Determine the [X, Y] coordinate at the center of the cell enclosing the given text.  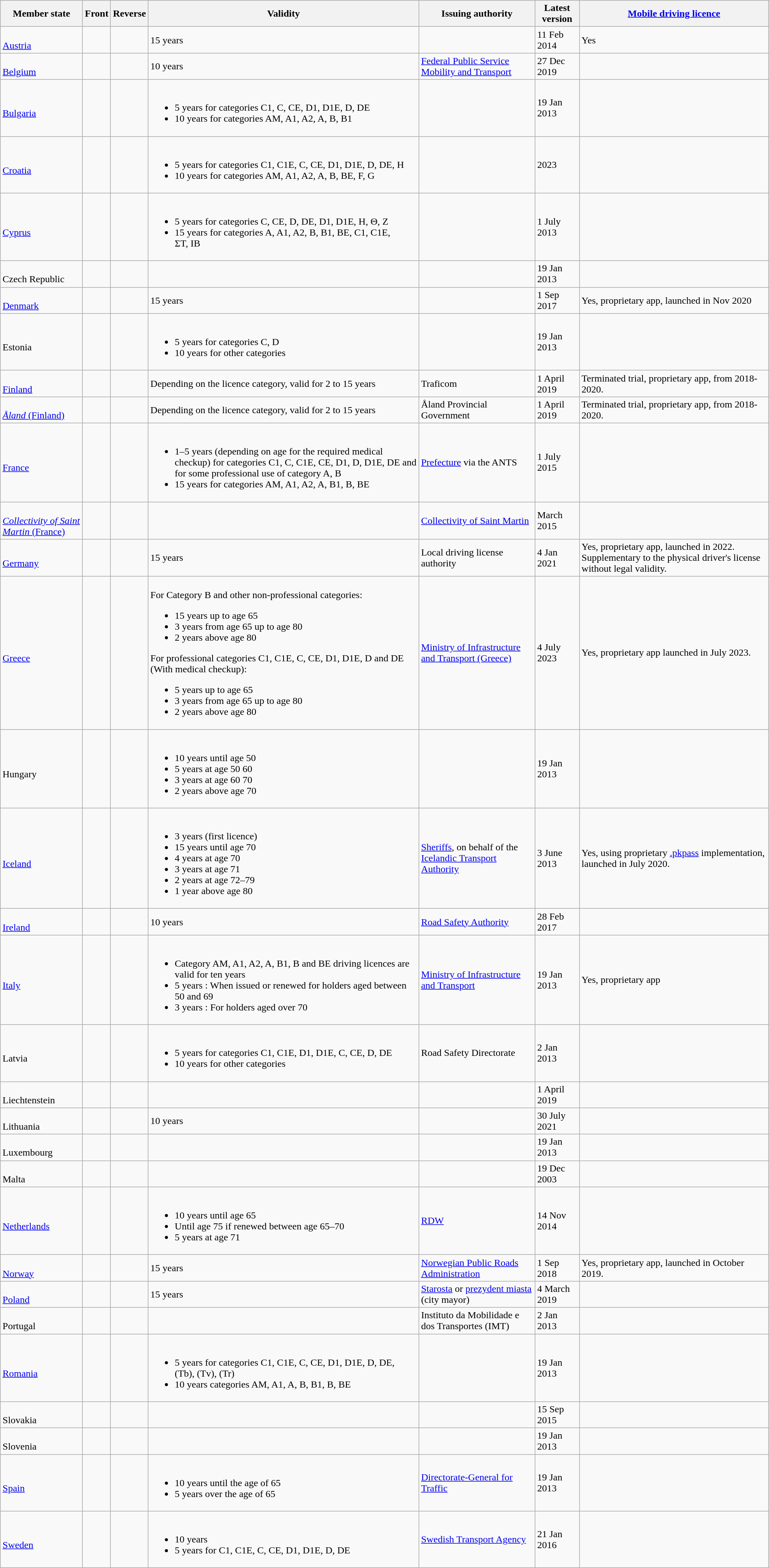
10 years until age 65Until age 75 if renewed between age 65–705 years at age 71 [283, 1221]
1 July 2015 [557, 462]
Traficom [477, 384]
Road Safety Authority [477, 922]
1 July 2013 [557, 227]
Romania [41, 1368]
1 Sep 2018 [557, 1268]
March 2015 [557, 521]
5 years for categories C1, C1E, D1, D1E, C, CE, D, DE10 years for other categories [283, 1053]
Croatia [41, 165]
Lithuania [41, 1121]
Ministry of Infrastructure and Transport (Greece) [477, 653]
Road Safety Directorate [477, 1053]
Member state [41, 14]
Denmark [41, 300]
Local driving license authority [477, 558]
Front [97, 14]
2023 [557, 165]
14 Nov 2014 [557, 1221]
Validity [283, 14]
Latvia [41, 1053]
Hungary [41, 769]
Italy [41, 980]
Iceland [41, 858]
Yes, proprietary app, launched in 2022. Supplementary to the physical driver's license without legal validity. [674, 558]
Yes, proprietary app [674, 980]
Luxem­bourg [41, 1148]
Austria [41, 40]
Spain [41, 1483]
11 Feb 2014 [557, 40]
Sheriffs, on behalf of the Icelandic Transport Authority [477, 858]
Federal Public Service Mobility and Transport [477, 66]
Germany [41, 558]
Directorate-General for Traffic [477, 1483]
Bulgaria [41, 108]
Collectivity of Saint Martin (France) [41, 521]
Yes [674, 40]
Belgium [41, 66]
5 years for categories C1, C1E, C, CE, D1, D1E, D, DE, (Tb), (Tv), (Tr)10 years categories AM, A1, A, B, B1, B, BE [283, 1368]
Åland Provincial Government [477, 410]
3 years (first licence)15 years until age 704 years at age 703 years at age 712 years at age 72–791 year above age 80 [283, 858]
Mobile driving licence [674, 14]
5 years for categories C1, C1E, C, CE, D1, D1E, D, DE, H10 years for categories AM, A1, A2, A, B, BE, F, G [283, 165]
Poland [41, 1294]
10 years until age 505 years at age 50 603 years at age 60 702 years above age 70 [283, 769]
Yes, proprietary app, launched in October 2019. [674, 1268]
France [41, 462]
Instituto da Mobilidade e dos Transportes (IMT) [477, 1320]
Yes, proprietary app, launched in Nov 2020 [674, 300]
Slovenia [41, 1441]
Prefecture via the ANTS [477, 462]
Yes, proprietary app launched in July 2023. [674, 653]
Swedish Transport Agency [477, 1540]
RDW [477, 1221]
Finland [41, 384]
Reverse [129, 14]
Norway [41, 1268]
Issuing authority [477, 14]
21 Jan 2016 [557, 1540]
5 years for categories C1, C, CE, D1, D1E, D, DE10 years for categories AM, A1, A2, A, B, B1 [283, 108]
30 July 2021 [557, 1121]
Malta [41, 1173]
3 June 2013 [557, 858]
5 years for categories C, CΕ, D, DΕ, D1, D1Ε, H, Θ, Ζ15 years for categories A, A1, A2, B, B1, BE, C1, C1Ε, ΣT, ΙΒ [283, 227]
Ministry of Infrastructure and Transport [477, 980]
Estonia [41, 342]
27 Dec 2019 [557, 66]
10 years until the age of 655 years over the age of 65 [283, 1483]
Slovakia [41, 1415]
10 years5 years for C1, C1E, C, CE, D1, D1E, D, DE [283, 1540]
Czech Republic [41, 274]
Norwegian Public Roads Administration [477, 1268]
4 July 2023 [557, 653]
15 Sep 2015 [557, 1415]
5 years for categories C, D10 years for other categories [283, 342]
Greece [41, 653]
Sweden [41, 1540]
4 March 2019 [557, 1294]
Nether­lands [41, 1221]
28 Feb 2017 [557, 922]
Latest version [557, 14]
Collectivity of Saint Martin [477, 521]
Ireland [41, 922]
4 Jan 2021 [557, 558]
Starosta or prezydent miasta (city mayor) [477, 1294]
Åland (Finland) [41, 410]
1 Sep 2017 [557, 300]
Portugal [41, 1320]
Cyprus [41, 227]
Liechten­stein [41, 1095]
19 Dec 2003 [557, 1173]
Yes, using proprietary .pkpass implementation, launched in July 2020. [674, 858]
